Determine the [X, Y] coordinate at the center of the cell enclosing the given text.  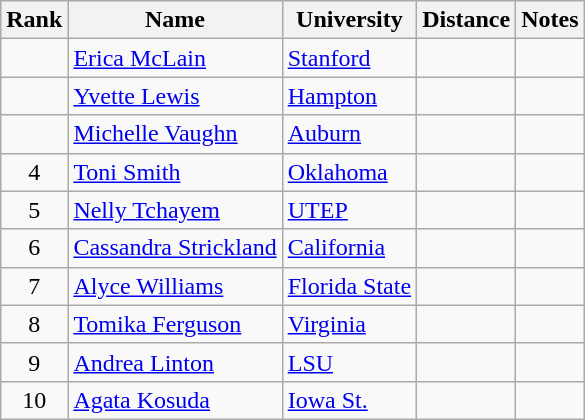
Name [175, 20]
9 [34, 362]
Michelle Vaughn [175, 134]
Florida State [349, 286]
Hampton [349, 96]
10 [34, 400]
Cassandra Strickland [175, 248]
4 [34, 172]
Erica McLain [175, 58]
8 [34, 324]
Distance [466, 20]
Nelly Tchayem [175, 210]
California [349, 248]
Notes [550, 20]
Stanford [349, 58]
5 [34, 210]
Toni Smith [175, 172]
University [349, 20]
6 [34, 248]
Alyce Williams [175, 286]
Iowa St. [349, 400]
7 [34, 286]
Agata Kosuda [175, 400]
Tomika Ferguson [175, 324]
LSU [349, 362]
Auburn [349, 134]
Virginia [349, 324]
Rank [34, 20]
Andrea Linton [175, 362]
UTEP [349, 210]
Oklahoma [349, 172]
Yvette Lewis [175, 96]
